Provide the [x, y] coordinate of the cell's center where the given text is located.  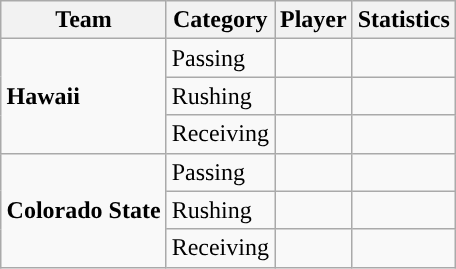
Team [84, 20]
Colorado State [84, 210]
Category [220, 20]
Player [313, 20]
Statistics [404, 20]
Hawaii [84, 96]
